Identify which cell holds the provided text, then report its (X, Y) central coordinate. 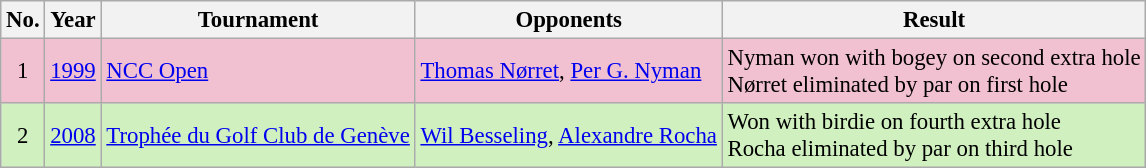
Thomas Nørret, Per G. Nyman (568, 72)
Wil Besseling, Alexandre Rocha (568, 136)
NCC Open (258, 72)
1 (23, 72)
2008 (73, 136)
Opponents (568, 20)
Won with birdie on fourth extra holeRocha eliminated by par on third hole (934, 136)
Tournament (258, 20)
2 (23, 136)
Result (934, 20)
Nyman won with bogey on second extra holeNørret eliminated by par on first hole (934, 72)
No. (23, 20)
Trophée du Golf Club de Genève (258, 136)
1999 (73, 72)
Year (73, 20)
